Locate the cell with the specified text and output its [X, Y] center coordinate. 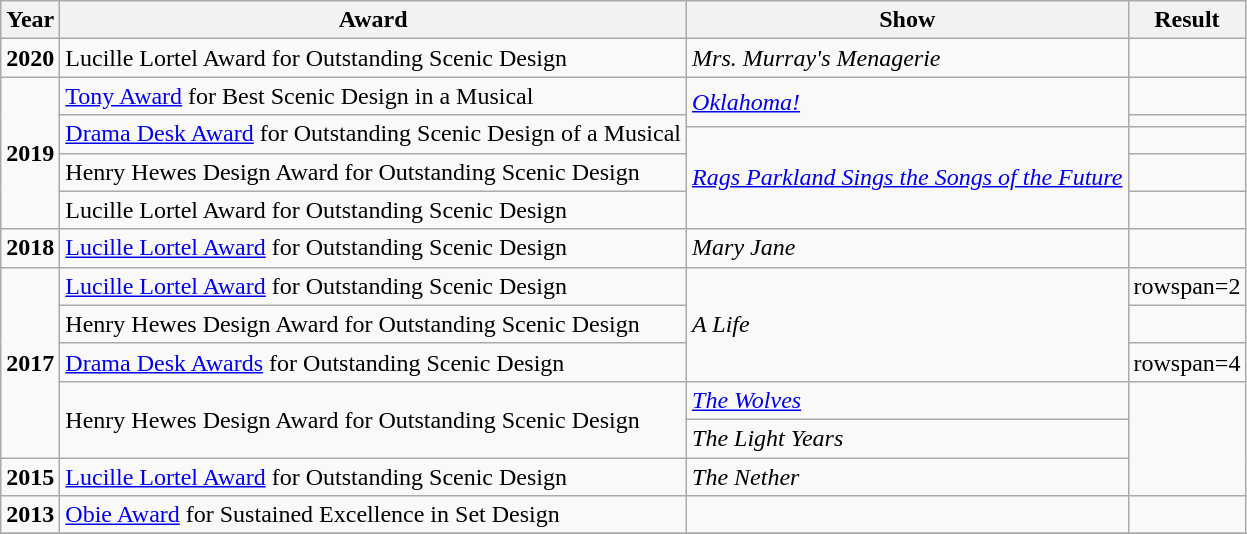
Drama Desk Award for Outstanding Scenic Design of a Musical [374, 134]
Year [30, 20]
2017 [30, 362]
2020 [30, 58]
Tony Award for Best Scenic Design in a Musical [374, 96]
rowspan=4 [1187, 362]
The Nether [908, 477]
rowspan=2 [1187, 286]
2015 [30, 477]
The Light Years [908, 438]
The Wolves [908, 400]
A Life [908, 324]
2013 [30, 515]
Mrs. Murray's Menagerie [908, 58]
2018 [30, 248]
Award [374, 20]
Mary Jane [908, 248]
Obie Award for Sustained Excellence in Set Design [374, 515]
Show [908, 20]
Oklahoma! [908, 102]
2019 [30, 153]
Result [1187, 20]
Rags Parkland Sings the Songs of the Future [908, 178]
Drama Desk Awards for Outstanding Scenic Design [374, 362]
